Determine the [X, Y] coordinate at the center of the cell enclosing the given text.  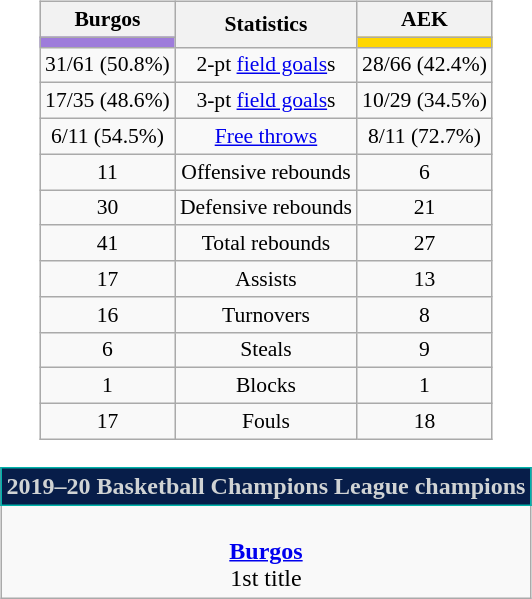
Defensive rebounds [266, 208]
9 [424, 350]
2-pt field goalss [266, 65]
6/11 (54.5%) [108, 136]
Burgos1st title [266, 551]
3-pt field goalss [266, 101]
13 [424, 279]
18 [424, 421]
Burgos [108, 19]
17/35 (48.6%) [108, 101]
Free throws [266, 136]
Turnovers [266, 314]
2019–20 Basketball Champions League champions [266, 486]
16 [108, 314]
Assists [266, 279]
28/66 (42.4%) [424, 65]
Blocks [266, 386]
21 [424, 208]
31/61 (50.8%) [108, 65]
Offensive rebounds [266, 172]
8 [424, 314]
10/29 (34.5%) [424, 101]
8/11 (72.7%) [424, 136]
27 [424, 243]
41 [108, 243]
Statistics [266, 24]
Steals [266, 350]
Fouls [266, 421]
Total rebounds [266, 243]
AEK [424, 19]
30 [108, 208]
11 [108, 172]
